Find where the given text appears and provide that cell's center as (x, y) coordinate. 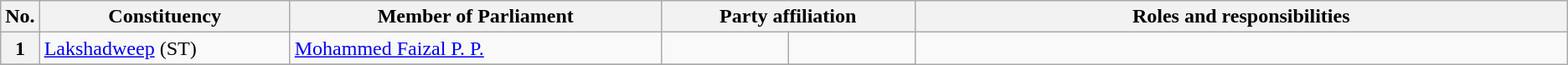
1 (20, 48)
Lakshadweep (ST) (164, 48)
Mohammed Faizal P. P. (476, 48)
No. (20, 17)
Constituency (164, 17)
Member of Parliament (476, 17)
Party affiliation (787, 17)
Roles and responsibilities (1241, 17)
